Find where the given text appears and provide that cell's center as (X, Y) coordinate. 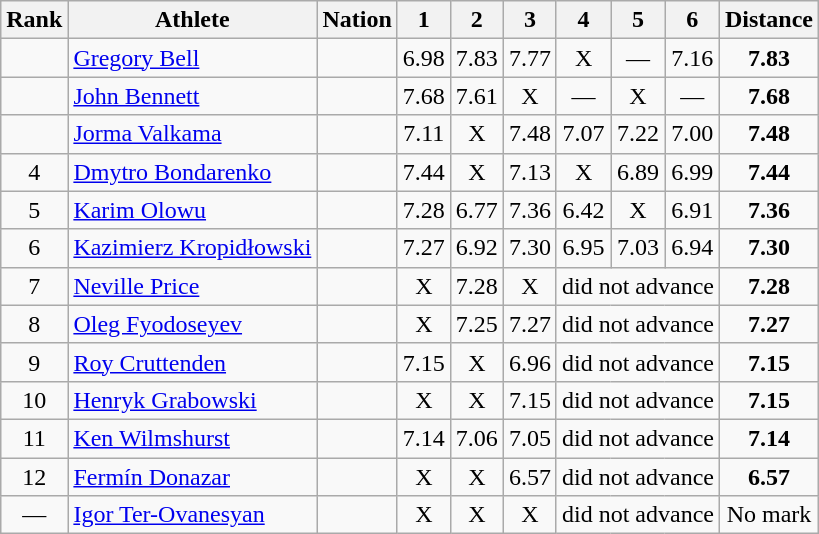
6.42 (583, 210)
2 (476, 20)
Kazimierz Kropidłowski (192, 248)
7.25 (476, 324)
10 (34, 400)
6.77 (476, 210)
Karim Olowu (192, 210)
7.13 (530, 172)
7 (34, 286)
Athlete (192, 20)
6.95 (583, 248)
7.61 (476, 96)
6.91 (692, 210)
Henryk Grabowski (192, 400)
Nation (357, 20)
Fermín Donazar (192, 477)
7.06 (476, 438)
7.07 (583, 134)
7.05 (530, 438)
6.98 (424, 58)
Neville Price (192, 286)
Igor Ter-Ovanesyan (192, 515)
1 (424, 20)
Distance (768, 20)
Oleg Fyodoseyev (192, 324)
11 (34, 438)
John Bennett (192, 96)
6.99 (692, 172)
7.11 (424, 134)
7.00 (692, 134)
7.77 (530, 58)
7.03 (638, 248)
7.22 (638, 134)
6.94 (692, 248)
3 (530, 20)
12 (34, 477)
6.89 (638, 172)
Jorma Valkama (192, 134)
6.92 (476, 248)
7.16 (692, 58)
Dmytro Bondarenko (192, 172)
Ken Wilmshurst (192, 438)
Roy Cruttenden (192, 362)
6.96 (530, 362)
No mark (768, 515)
9 (34, 362)
Gregory Bell (192, 58)
Rank (34, 20)
8 (34, 324)
